Scan for the cell matching the given text and deliver its [x, y] coordinate at center. 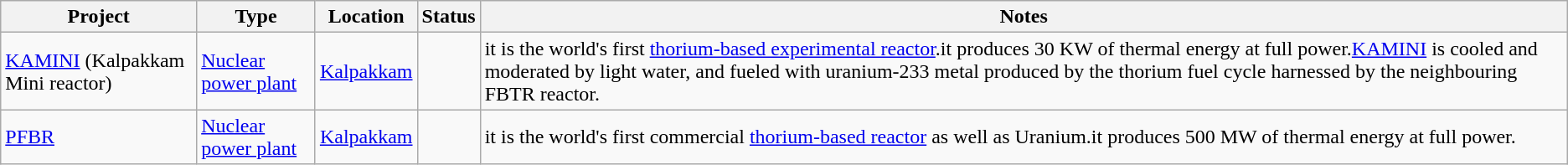
Type [256, 17]
it is the world's first commercial thorium-based reactor as well as Uranium.it produces 500 MW of thermal energy at full power. [1024, 137]
KAMINI (Kalpakkam Mini reactor) [99, 71]
Project [99, 17]
Notes [1024, 17]
Location [366, 17]
Status [449, 17]
PFBR [99, 137]
